Return [X, Y] of the center of cell containing provided text 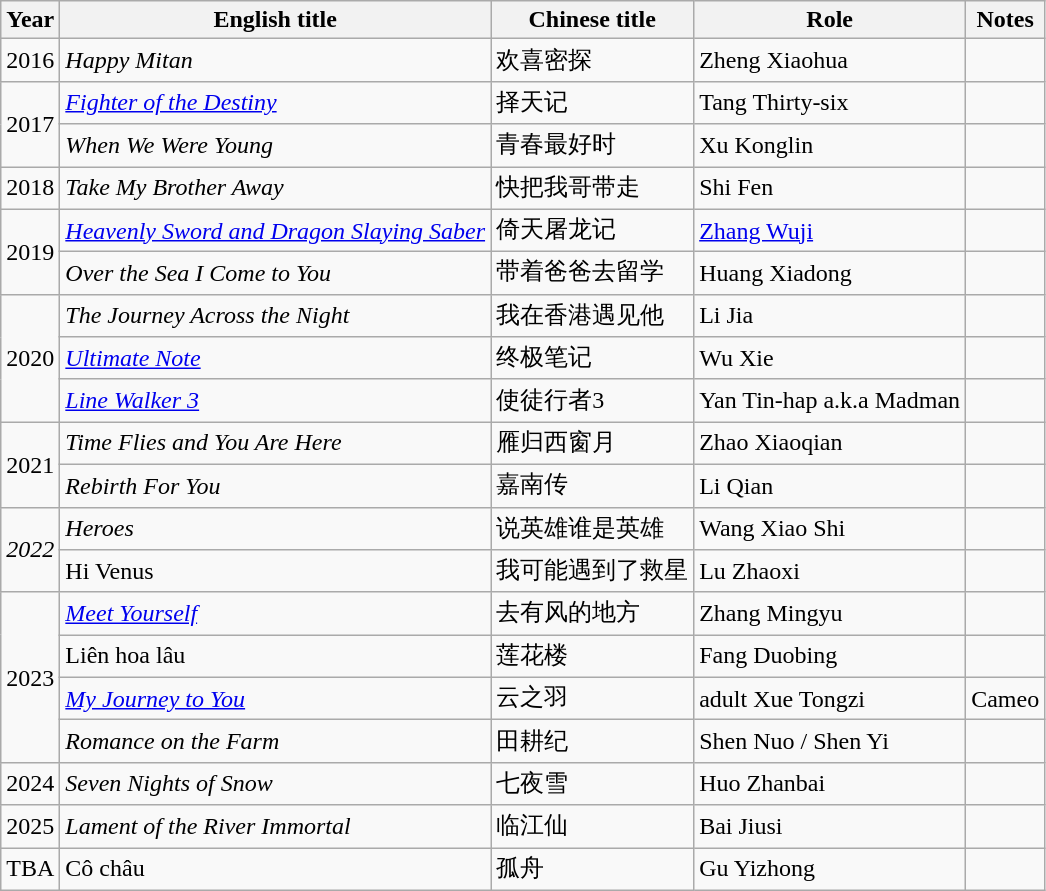
2018 [30, 188]
Zhang Mingyu [830, 614]
adult Xue Tongzi [830, 698]
Shen Nuo / Shen Yi [830, 742]
我在香港遇见他 [592, 316]
Lu Zhaoxi [830, 572]
云之羽 [592, 698]
择天记 [592, 102]
Bai Jiusi [830, 826]
Wang Xiao Shi [830, 528]
临江仙 [592, 826]
Cô châu [276, 870]
倚天屠龙记 [592, 230]
TBA [30, 870]
Notes [1006, 20]
快把我哥带走 [592, 188]
When We Were Young [276, 146]
Heroes [276, 528]
田耕纪 [592, 742]
Role [830, 20]
Hi Venus [276, 572]
Li Jia [830, 316]
Shi Fen [830, 188]
Cameo [1006, 698]
终极笔记 [592, 358]
Line Walker 3 [276, 400]
Huang Xiadong [830, 274]
The Journey Across the Night [276, 316]
Zhao Xiaoqian [830, 444]
Rebirth For You [276, 486]
2020 [30, 358]
Fang Duobing [830, 656]
使徒行者3 [592, 400]
去有风的地方 [592, 614]
English title [276, 20]
Heavenly Sword and Dragon Slaying Saber [276, 230]
Lament of the River Immortal [276, 826]
Over the Sea I Come to You [276, 274]
孤舟 [592, 870]
Romance on the Farm [276, 742]
Yan Tin-hap a.k.a Madman [830, 400]
Li Qian [830, 486]
欢喜密探 [592, 60]
2016 [30, 60]
2019 [30, 252]
Seven Nights of Snow [276, 784]
2022 [30, 550]
Huo Zhanbai [830, 784]
七夜雪 [592, 784]
Chinese title [592, 20]
2017 [30, 124]
Fighter of the Destiny [276, 102]
Time Flies and You Are Here [276, 444]
2025 [30, 826]
Meet Yourself [276, 614]
莲花楼 [592, 656]
Take My Brother Away [276, 188]
Wu Xie [830, 358]
2023 [30, 677]
My Journey to You [276, 698]
2021 [30, 464]
Year [30, 20]
Zheng Xiaohua [830, 60]
嘉南传 [592, 486]
我可能遇到了救星 [592, 572]
2024 [30, 784]
雁归西窗月 [592, 444]
Happy Mitan [276, 60]
说英雄谁是英雄 [592, 528]
青春最好时 [592, 146]
带着爸爸去留学 [592, 274]
Gu Yizhong [830, 870]
Tang Thirty-six [830, 102]
Liên hoa lâu [276, 656]
Zhang Wuji [830, 230]
Ultimate Note [276, 358]
Xu Konglin [830, 146]
